For the text-containing cell, return its midpoint in (X, Y) coordinate format. 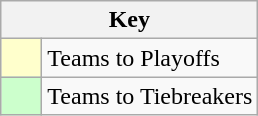
Teams to Playoffs (150, 58)
Teams to Tiebreakers (150, 96)
Key (130, 20)
